Return [x, y] of the center of cell containing provided text 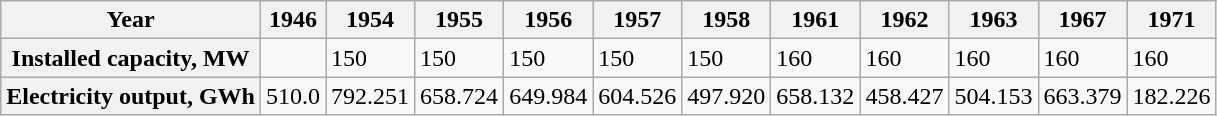
649.984 [548, 96]
Year [131, 20]
182.226 [1172, 96]
1962 [904, 20]
1957 [638, 20]
1955 [460, 20]
1954 [370, 20]
497.920 [726, 96]
658.132 [816, 96]
663.379 [1082, 96]
1967 [1082, 20]
1946 [292, 20]
Electricity output, GWh [131, 96]
Installed capacity, MW [131, 58]
510.0 [292, 96]
1961 [816, 20]
1963 [994, 20]
458.427 [904, 96]
658.724 [460, 96]
792.251 [370, 96]
1971 [1172, 20]
1958 [726, 20]
1956 [548, 20]
604.526 [638, 96]
504.153 [994, 96]
